From the cell containing the given text, extract its center point as [x, y] coordinate. 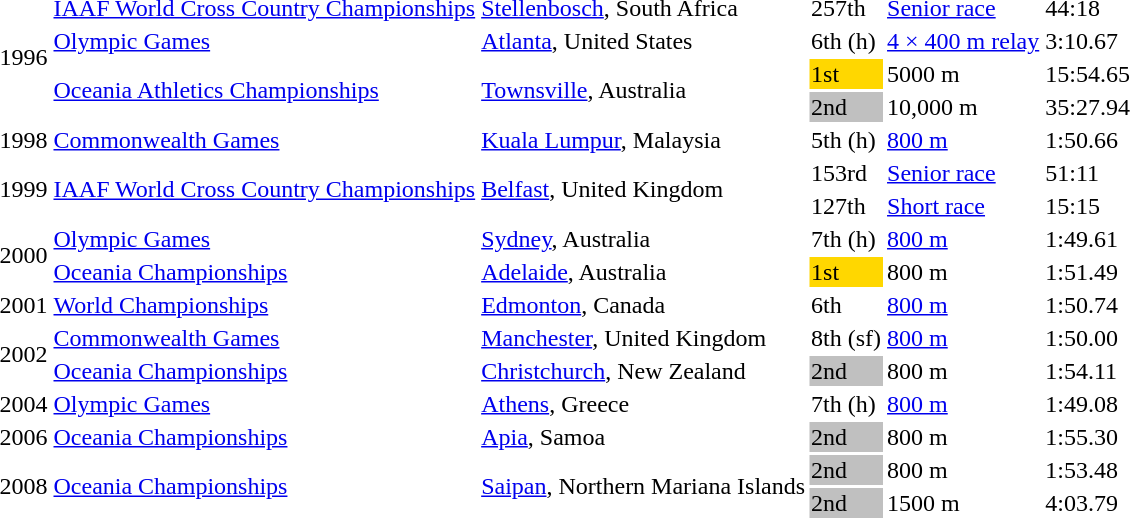
1500 m [964, 503]
Edmonton, Canada [644, 305]
World Championships [264, 305]
6th (h) [846, 41]
Christchurch, New Zealand [644, 371]
Adelaide, Australia [644, 272]
IAAF World Cross Country Championships [264, 190]
6th [846, 305]
Manchester, United Kingdom [644, 338]
5000 m [964, 74]
Short race [964, 206]
Athens, Greece [644, 404]
8th (sf) [846, 338]
10,000 m [964, 107]
Sydney, Australia [644, 239]
Senior race [964, 173]
Kuala Lumpur, Malaysia [644, 140]
Townsville, Australia [644, 90]
Belfast, United Kingdom [644, 190]
127th [846, 206]
4 × 400 m relay [964, 41]
5th (h) [846, 140]
Apia, Samoa [644, 437]
Saipan, Northern Mariana Islands [644, 486]
153rd [846, 173]
Oceania Athletics Championships [264, 90]
Atlanta, United States [644, 41]
